Search for the cell housing the specified text and yield its (x, y) center coordinate. 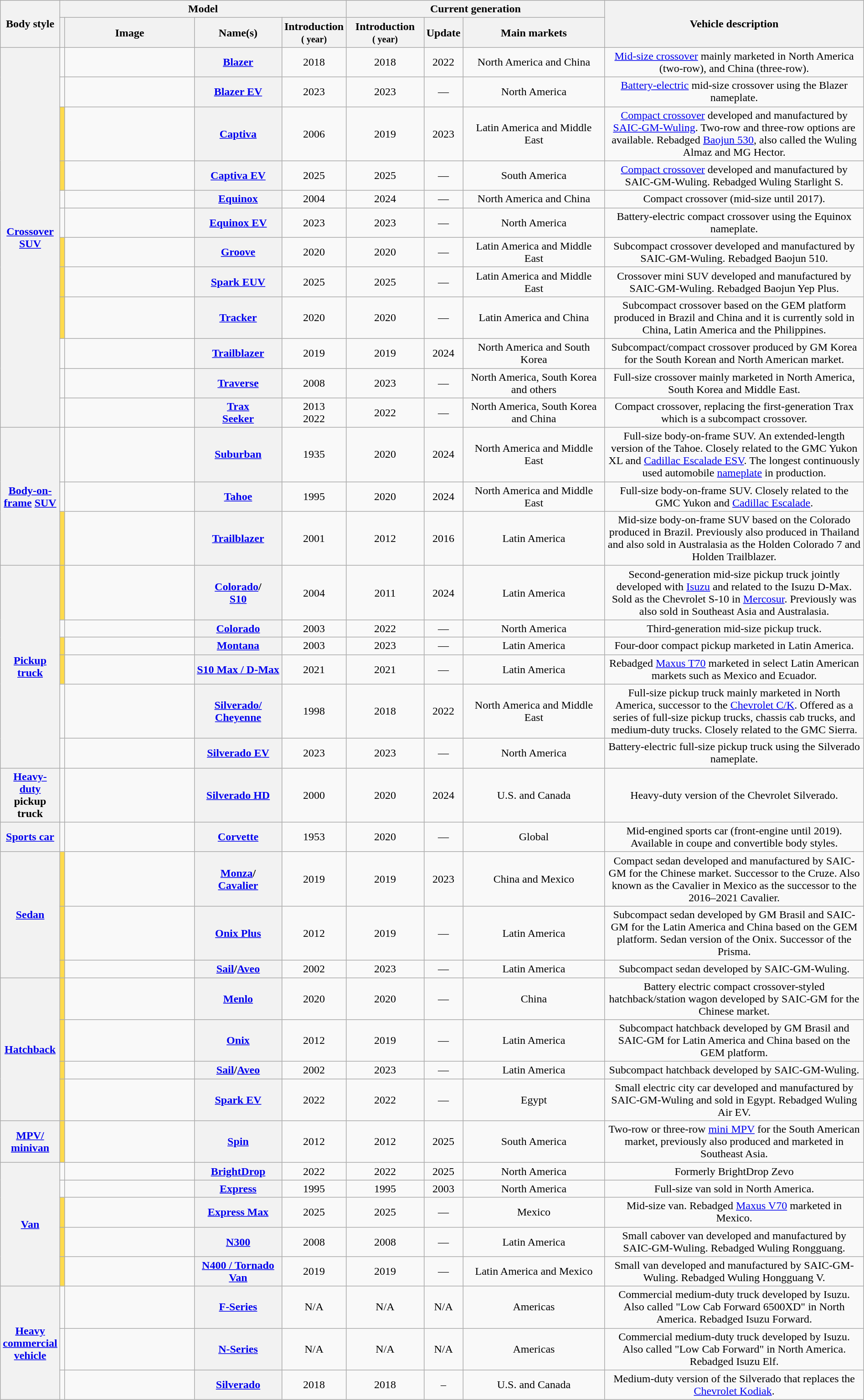
Silverado HD (238, 795)
S10 Max / D-Max (238, 669)
Latin America and China (534, 317)
Global (534, 837)
Vehicle description (734, 24)
Subcompact sedan developed by SAIC-GM-Wuling. (734, 969)
Compact crossover (mid-size until 2017). (734, 199)
Small electric city car developed and manufactured by SAIC-GM-Wuling and sold in Egypt. Rebadged Wuling Air EV. (734, 1100)
Body style (30, 24)
Commercial medium-duty truck developed by Isuzu. Also called "Low Cab Forward 6500XD" in North America. Rebadged Isuzu Forward. (734, 1307)
Subcompact hatchback developed by GM Brasil and SAIC-GM for Latin America and China based on the GEM platform. (734, 1041)
2006 (314, 134)
China (534, 998)
Heavy-duty version of the Chevrolet Silverado. (734, 795)
Subcompact crossover developed and manufactured by SAIC-GM-Wuling. Rebadged Baojun 510. (734, 252)
Silverado (238, 1385)
North America, South Korea and China (534, 413)
Heavy-duty pickup truck (30, 795)
Sedan (30, 915)
Formerly BrightDrop Zevo (734, 1171)
1998 (314, 711)
Full-size crossover mainly marketed in North America, South Korea and Middle East. (734, 383)
Mid-size van. Rebadged Maxus V70 marketed in Mexico. (734, 1212)
20132022 (314, 413)
Express (238, 1189)
Express Max (238, 1212)
N-Series (238, 1349)
Equinox (238, 199)
2001 (314, 538)
Spark EV (238, 1100)
Two-row or three-row mini MPV for the South American market, previously also produced and marketed in Southeast Asia. (734, 1142)
Latin America and Mexico (534, 1272)
Full-size body-on-frame SUV. Closely related to the GMC Yukon and Cadillac Escalade. (734, 496)
CrossoverSUV (30, 238)
Medium-duty version of the Silverado that replaces the Chevrolet Kodiak. (734, 1385)
Image (129, 33)
Tracker (238, 317)
Spin (238, 1142)
North America, South Korea and others (534, 383)
Montana (238, 646)
Corvette (238, 837)
Commercial medium-duty truck developed by Isuzu. Also called "Low Cab Forward" in North America. Rebadged Isuzu Elf. (734, 1349)
Silverado/Cheyenne (238, 711)
Captiva EV (238, 176)
Compact crossover developed and manufactured by SAIC-GM-Wuling. Rebadged Wuling Starlight S. (734, 176)
Mexico (534, 1212)
Blazer (238, 62)
Small cabover van developed and manufactured by SAIC-GM-Wuling. Rebadged Wuling Rongguang. (734, 1242)
Crossover mini SUV developed and manufactured by SAIC-GM-Wuling. Rebadged Baojun Yep Plus. (734, 281)
Captiva (238, 134)
Blazer EV (238, 92)
– (443, 1385)
BrightDrop (238, 1171)
Heavy commercial vehicle (30, 1343)
Compact crossover, replacing the first-generation Trax which is a subcompact crossover. (734, 413)
Van (30, 1224)
Suburban (238, 455)
Subcompact/compact crossover produced by GM Korea for the South Korean and North American market. (734, 353)
Equinox EV (238, 222)
N400 / Tornado Van (238, 1272)
Main markets (534, 33)
Menlo (238, 998)
Third-generation mid-size pickup truck. (734, 628)
Four-door compact pickup marketed in Latin America. (734, 646)
Rebadged Maxus T70 marketed in select Latin American markets such as Mexico and Ecuador. (734, 669)
Traverse (238, 383)
2000 (314, 795)
Name(s) (238, 33)
1935 (314, 455)
China and Mexico (534, 879)
N300 (238, 1242)
Battery-electric compact crossover using the Equinox nameplate. (734, 222)
Pickup truck (30, 667)
Colorado/S10 (238, 593)
MPV/minivan (30, 1142)
Small van developed and manufactured by SAIC-GM-Wuling. Rebadged Wuling Hongguang V. (734, 1272)
1953 (314, 837)
Battery electric compact crossover-styled hatchback/station wagon developed by SAIC-GM for the Chinese market. (734, 998)
Tahoe (238, 496)
Monza/Cavalier (238, 879)
Full-size van sold in North America. (734, 1189)
Update (443, 33)
Subcompact hatchback developed by SAIC-GM-Wuling. (734, 1070)
TraxSeeker (238, 413)
Current generation (476, 9)
F-Series (238, 1307)
Model (203, 9)
Groove (238, 252)
Silverado EV (238, 753)
Onix (238, 1041)
Colorado (238, 628)
2016 (443, 538)
Subcompact crossover based on the GEM platform produced in Brazil and China and it is currently sold in China, Latin America and the Philippines. (734, 317)
Spark EUV (238, 281)
Mid-engined sports car (front-engine until 2019). Available in coupe and convertible body styles. (734, 837)
Egypt (534, 1100)
North America and South Korea (534, 353)
Sports car (30, 837)
Hatchback (30, 1049)
2011 (385, 593)
Battery-electric mid-size crossover using the Blazer nameplate. (734, 92)
Onix Plus (238, 933)
Mid-size crossover mainly marketed in North America (two-row), and China (three-row). (734, 62)
Battery-electric full-size pickup truck using the Silverado nameplate. (734, 753)
Body-on-frame SUV (30, 496)
